Capture the cell that displays the provided text and extract its [x, y] central coordinate. 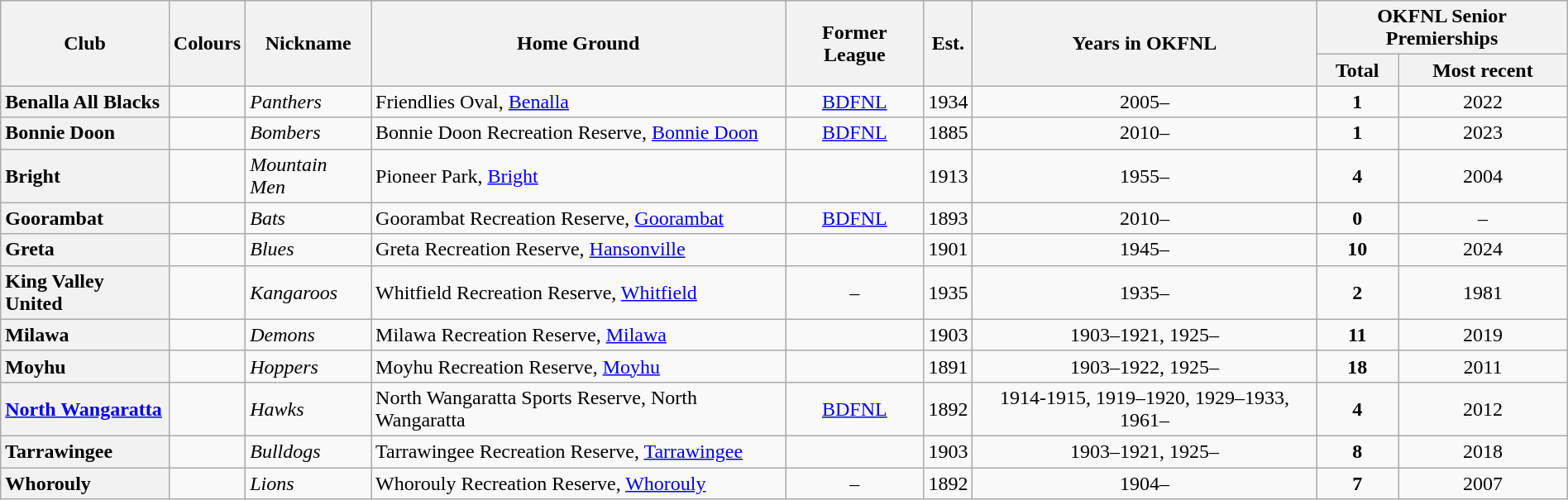
Benalla All Blacks [85, 102]
2 [1358, 293]
2024 [1484, 250]
2022 [1484, 102]
Kangaroos [308, 293]
2012 [1484, 408]
1981 [1484, 293]
Colours [207, 43]
North Wangaratta Sports Reserve, North Wangaratta [579, 408]
Bonnie Doon [85, 133]
Bright [85, 175]
Goorambat Recreation Reserve, Goorambat [579, 218]
Mountain Men [308, 175]
2018 [1484, 451]
Milawa [85, 335]
2004 [1484, 175]
Panthers [308, 102]
2007 [1484, 483]
Milawa Recreation Reserve, Milawa [579, 335]
1935 [948, 293]
1913 [948, 175]
Tarrawingee [85, 451]
OKFNL Senior Premierships [1442, 28]
Nickname [308, 43]
7 [1358, 483]
1934 [948, 102]
Hoppers [308, 366]
Club [85, 43]
Years in OKFNL [1145, 43]
Whorouly [85, 483]
0 [1358, 218]
2005– [1145, 102]
1901 [948, 250]
10 [1358, 250]
1914-1915, 1919–1920, 1929–1933, 1961– [1145, 408]
2011 [1484, 366]
1885 [948, 133]
Greta Recreation Reserve, Hansonville [579, 250]
Whorouly Recreation Reserve, Whorouly [579, 483]
Hawks [308, 408]
King Valley United [85, 293]
Total [1358, 70]
Bonnie Doon Recreation Reserve, Bonnie Doon [579, 133]
8 [1358, 451]
2019 [1484, 335]
Home Ground [579, 43]
2023 [1484, 133]
Former League [855, 43]
1955– [1145, 175]
Tarrawingee Recreation Reserve, Tarrawingee [579, 451]
North Wangaratta [85, 408]
Moyhu [85, 366]
Moyhu Recreation Reserve, Moyhu [579, 366]
Most recent [1484, 70]
Pioneer Park, Bright [579, 175]
1945– [1145, 250]
11 [1358, 335]
Blues [308, 250]
1935– [1145, 293]
Goorambat [85, 218]
Friendlies Oval, Benalla [579, 102]
Bombers [308, 133]
Bulldogs [308, 451]
1903–1922, 1925– [1145, 366]
1904– [1145, 483]
Est. [948, 43]
Greta [85, 250]
1891 [948, 366]
Lions [308, 483]
18 [1358, 366]
1893 [948, 218]
Demons [308, 335]
Bats [308, 218]
Whitfield Recreation Reserve, Whitfield [579, 293]
